Return the (x, y) coordinate for the center point of the cell that contains the specified text.  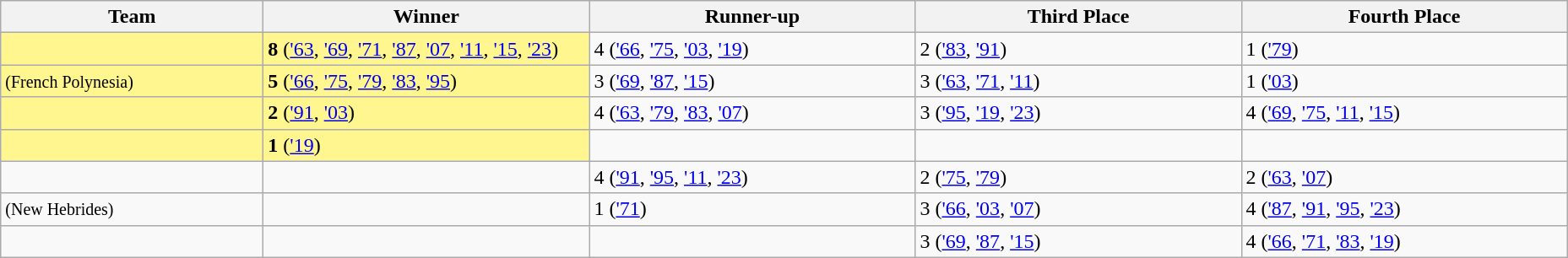
2 ('83, '91) (1078, 49)
4 ('91, '95, '11, '23) (752, 177)
3 ('63, '71, '11) (1078, 81)
3 ('66, '03, '07) (1078, 209)
2 ('75, '79) (1078, 177)
4 ('66, '75, '03, '19) (752, 49)
2 ('63, '07) (1404, 177)
4 ('87, '91, '95, '23) (1404, 209)
Runner-up (752, 17)
(New Hebrides) (132, 209)
4 ('66, '71, '83, '19) (1404, 241)
5 ('66, '75, '79, '83, '95) (426, 81)
Third Place (1078, 17)
1 ('71) (752, 209)
8 ('63, '69, '71, '87, '07, '11, '15, '23) (426, 49)
Fourth Place (1404, 17)
Winner (426, 17)
3 ('95, '19, '23) (1078, 113)
4 ('69, '75, '11, '15) (1404, 113)
Team (132, 17)
(French Polynesia) (132, 81)
4 ('63, '79, '83, '07) (752, 113)
2 ('91, '03) (426, 113)
1 ('79) (1404, 49)
1 ('19) (426, 145)
1 ('03) (1404, 81)
